Find where the given text appears and provide that cell's center as [X, Y] coordinate. 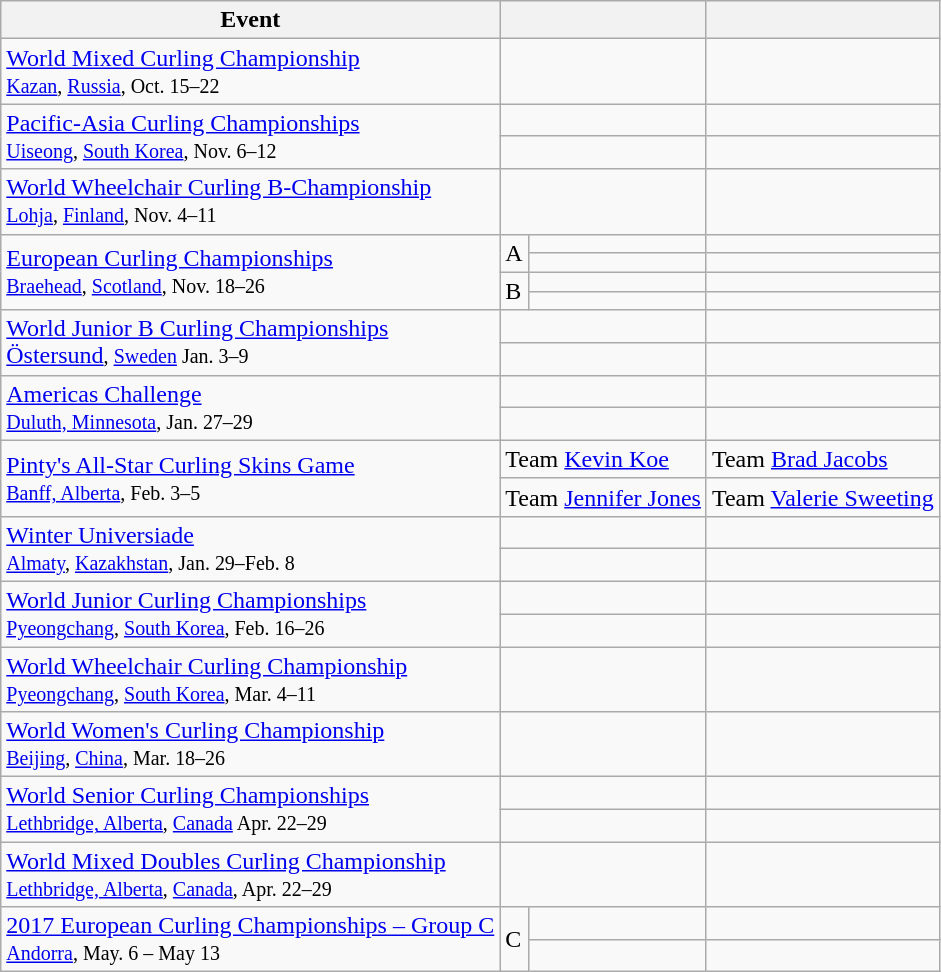
2017 European Curling Championships – Group C Andorra, May. 6 – May 13 [250, 940]
B [514, 291]
Pinty's All-Star Curling Skins Game Banff, Alberta, Feb. 3–5 [250, 478]
Team Valerie Sweeting [822, 497]
Pacific-Asia Curling Championships Uiseong, South Korea, Nov. 6–12 [250, 136]
Team Brad Jacobs [822, 459]
World Mixed Doubles Curling Championship Lethbridge, Alberta, Canada, Apr. 22–29 [250, 874]
World Senior Curling Championships Lethbridge, Alberta, Canada Apr. 22–29 [250, 810]
Team Jennifer Jones [604, 497]
European Curling Championships Braehead, Scotland, Nov. 18–26 [250, 272]
Americas Challenge Duluth, Minnesota, Jan. 27–29 [250, 408]
World Wheelchair Curling Championship Pyeongchang, South Korea, Mar. 4–11 [250, 678]
World Junior B Curling Championships Östersund, Sweden Jan. 3–9 [250, 342]
Winter Universiade Almaty, Kazakhstan, Jan. 29–Feb. 8 [250, 548]
World Wheelchair Curling B-Championship Lohja, Finland, Nov. 4–11 [250, 202]
World Junior Curling Championships Pyeongchang, South Korea, Feb. 16–26 [250, 614]
World Mixed Curling Championship Kazan, Russia, Oct. 15–22 [250, 72]
Team Kevin Koe [604, 459]
A [514, 253]
C [514, 940]
World Women's Curling Championship Beijing, China, Mar. 18–26 [250, 744]
Event [250, 20]
